Identify which cell holds the provided text, then report its (x, y) central coordinate. 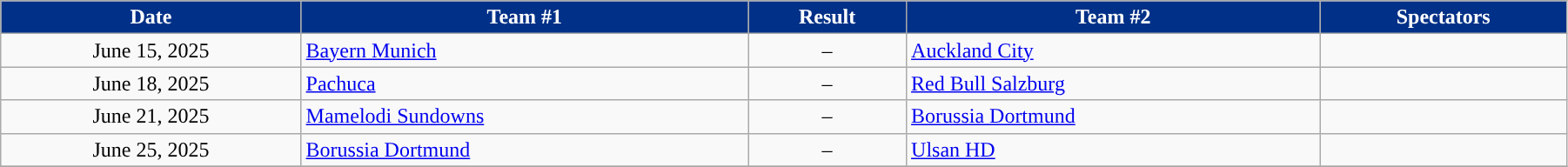
Date (151, 17)
Pachuca (525, 83)
June 15, 2025 (151, 50)
Mamelodi Sundowns (525, 117)
Ulsan HD (1114, 150)
Red Bull Salzburg (1114, 83)
Bayern Munich (525, 50)
Result (828, 17)
June 21, 2025 (151, 117)
Team #2 (1114, 17)
June 18, 2025 (151, 83)
June 25, 2025 (151, 150)
Team #1 (525, 17)
Spectators (1443, 17)
Auckland City (1114, 50)
